Determine the [X, Y] coordinate at the center of the cell enclosing the given text.  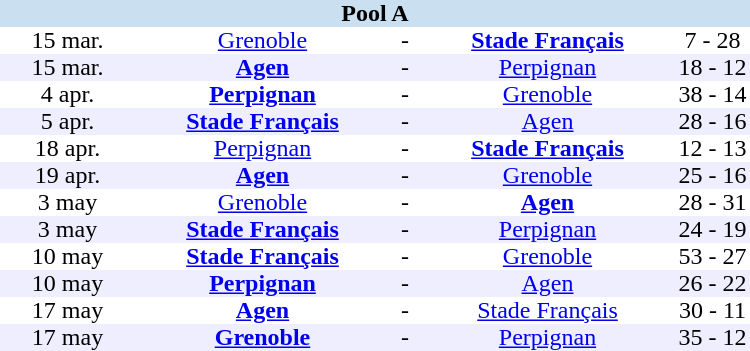
25 - 16 [712, 176]
38 - 14 [712, 94]
24 - 19 [712, 230]
Pool A [375, 14]
7 - 28 [712, 40]
26 - 22 [712, 284]
12 - 13 [712, 148]
18 apr. [68, 148]
28 - 31 [712, 202]
35 - 12 [712, 338]
5 apr. [68, 122]
30 - 11 [712, 310]
19 apr. [68, 176]
18 - 12 [712, 68]
53 - 27 [712, 256]
28 - 16 [712, 122]
4 apr. [68, 94]
